Scan for the cell matching the given text and deliver its (X, Y) coordinate at center. 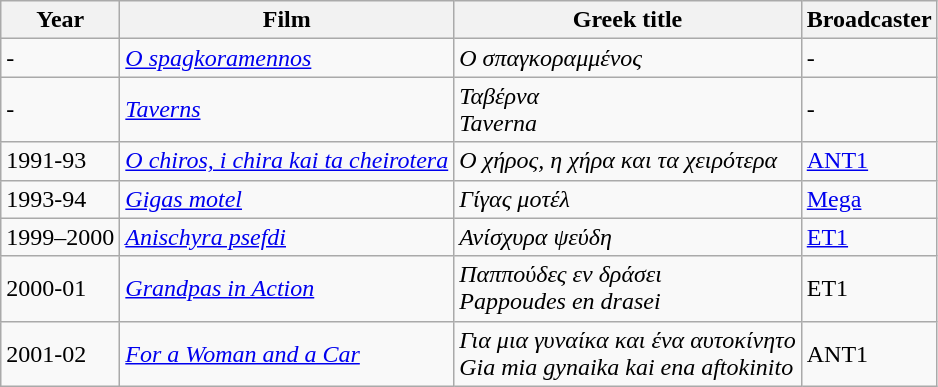
O spagkoramennos (287, 58)
2000-01 (60, 288)
Gigas motel (287, 199)
Για μια γυναίκα και ένα αυτοκίνητοGia mia gynaika kai ena aftokinito (628, 354)
Year (60, 20)
1991-93 (60, 161)
ΤαβέρναTaverna (628, 110)
Παππούδες εν δράσειPappoudes en drasei (628, 288)
Film (287, 20)
Ο χήρος, η χήρα και τα χειρότερα (628, 161)
Greek title (628, 20)
1999–2000 (60, 237)
Ο σπαγκοραμμένος (628, 58)
Ανίσχυρα ψεύδη (628, 237)
1993-94 (60, 199)
For a Woman and a Car (287, 354)
Taverns (287, 110)
2001-02 (60, 354)
Grandpas in Action (287, 288)
Broadcaster (869, 20)
Anischyra psefdi (287, 237)
Γίγας μοτέλ (628, 199)
Mega (869, 199)
O chiros, i chira kai ta cheirotera (287, 161)
